Determine the [x, y] coordinate at the center of the cell enclosing the given text.  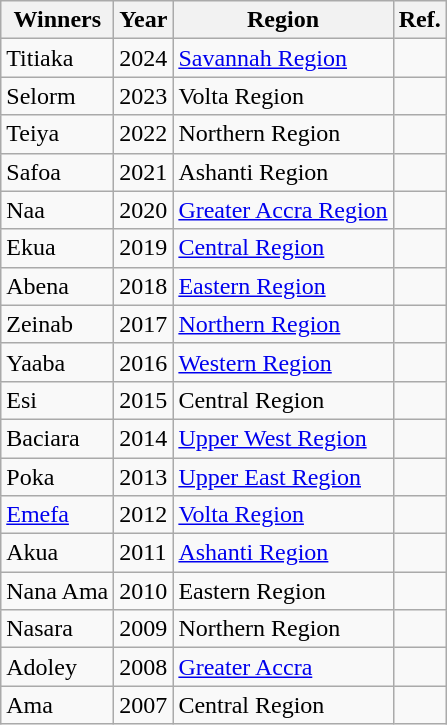
Naa [58, 210]
2017 [144, 324]
Poka [58, 477]
Emefa [58, 515]
2007 [144, 705]
Ekua [58, 248]
Baciara [58, 438]
Greater Accra [283, 667]
Selorm [58, 96]
2013 [144, 477]
Western Region [283, 362]
2023 [144, 96]
Esi [58, 400]
Yaaba [58, 362]
2024 [144, 58]
Adoley [58, 667]
Year [144, 20]
Akua [58, 553]
2009 [144, 629]
2014 [144, 438]
2016 [144, 362]
Nana Ama [58, 591]
2010 [144, 591]
Abena [58, 286]
Upper East Region [283, 477]
Greater Accra Region [283, 210]
Titiaka [58, 58]
2022 [144, 134]
Nasara [58, 629]
2012 [144, 515]
Upper West Region [283, 438]
Ama [58, 705]
2008 [144, 667]
2018 [144, 286]
Safoa [58, 172]
2015 [144, 400]
Ref. [420, 20]
2019 [144, 248]
Savannah Region [283, 58]
Winners [58, 20]
2020 [144, 210]
Zeinab [58, 324]
Region [283, 20]
Teiya [58, 134]
2021 [144, 172]
2011 [144, 553]
